Return the (x, y) coordinate for the center point of the cell that contains the specified text.  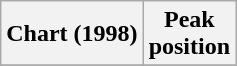
Chart (1998) (72, 34)
Peakposition (189, 34)
